Return (X, Y) of the center of cell containing provided text 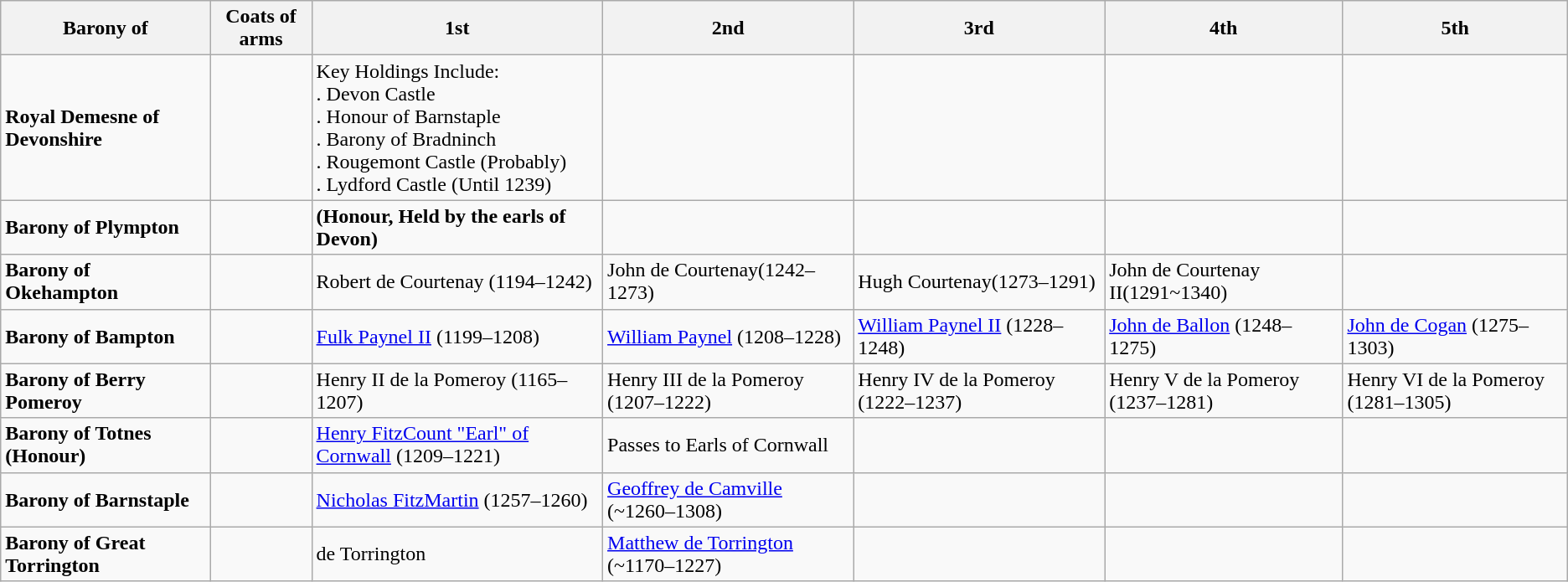
Henry VI de la Pomeroy (1281–1305) (1455, 390)
John de Cogan (1275–1303) (1455, 337)
Henry IV de la Pomeroy (1222–1237) (979, 390)
Barony of (106, 28)
Geoffrey de Camville (~1260–1308) (729, 499)
Matthew de Torrington (~1170–1227) (729, 554)
2nd (729, 28)
5th (1455, 28)
Barony of Okehampton (106, 281)
Henry V de la Pomeroy (1237–1281) (1224, 390)
Robert de Courtenay (1194–1242) (457, 281)
(Honour, Held by the earls of Devon) (457, 228)
Nicholas FitzMartin (1257–1260) (457, 499)
Barony of Plympton (106, 228)
Barony of Berry Pomeroy (106, 390)
Henry III de la Pomeroy (1207–1222) (729, 390)
4th (1224, 28)
3rd (979, 28)
Barony of Barnstaple (106, 499)
Barony of Totnes (Honour) (106, 446)
Henry FitzCount "Earl" of Cornwall (1209–1221) (457, 446)
John de Courtenay(1242–1273) (729, 281)
Barony of Bampton (106, 337)
John de Ballon (1248–1275) (1224, 337)
William Paynel II (1228–1248) (979, 337)
Hugh Courtenay(1273–1291) (979, 281)
de Torrington (457, 554)
Coats of arms (261, 28)
Passes to Earls of Cornwall (729, 446)
Barony of Great Torrington (106, 554)
1st (457, 28)
Henry II de la Pomeroy (1165–1207) (457, 390)
Royal Demesne of Devonshire (106, 127)
William Paynel (1208–1228) (729, 337)
Key Holdings Include:. Devon Castle. Honour of Barnstaple. Barony of Bradninch. Rougemont Castle (Probably). Lydford Castle (Until 1239) (457, 127)
Fulk Paynel II (1199–1208) (457, 337)
John de Courtenay II(1291~1340) (1224, 281)
